Determine the [x, y] coordinate at the center of the cell enclosing the given text.  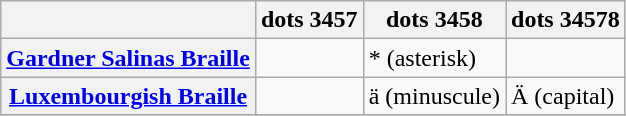
* (asterisk) [434, 58]
Ä (capital) [566, 96]
dots 3458 [434, 20]
Luxembourgish Braille [128, 96]
Gardner Salinas Braille [128, 58]
ä (minuscule) [434, 96]
dots 3457 [309, 20]
dots 34578 [566, 20]
